Identify which cell holds the provided text, then report its [x, y] central coordinate. 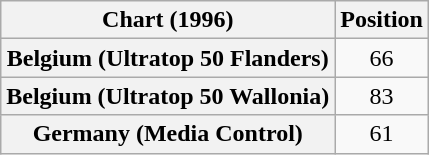
61 [382, 134]
Position [382, 20]
Belgium (Ultratop 50 Wallonia) [168, 96]
Belgium (Ultratop 50 Flanders) [168, 58]
66 [382, 58]
Chart (1996) [168, 20]
83 [382, 96]
Germany (Media Control) [168, 134]
